Identify which cell holds the provided text, then report its (X, Y) central coordinate. 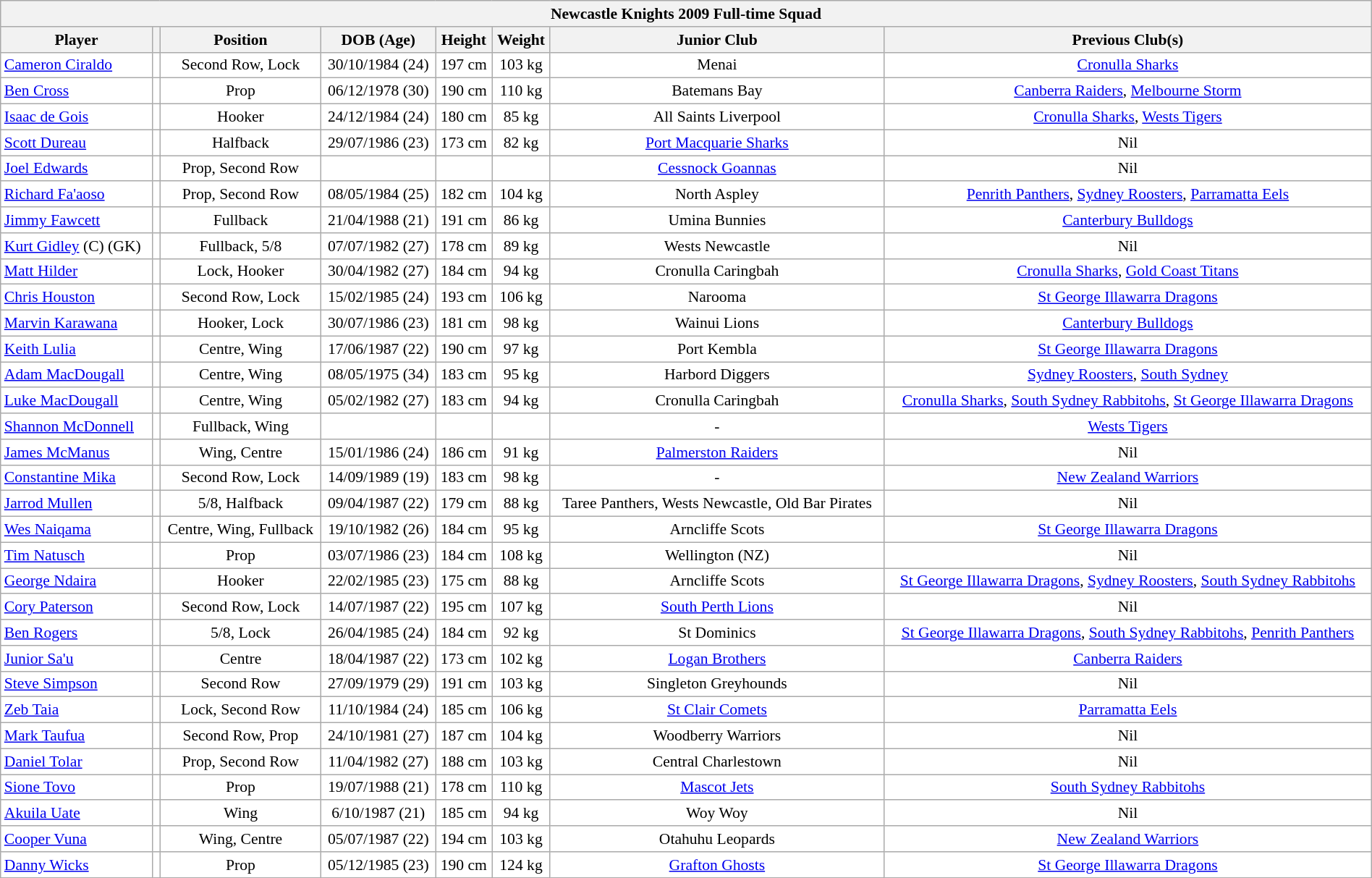
5/8, Lock (240, 633)
Otahuhu Leopards (717, 839)
Fullback, Wing (240, 426)
Mascot Jets (717, 788)
30/07/1986 (23) (378, 324)
Wing (240, 814)
Mark Taufua (77, 736)
St Clair Comets (717, 710)
Logan Brothers (717, 659)
24/12/1984 (24) (378, 117)
Singleton Greyhounds (717, 684)
Centre (240, 659)
21/04/1988 (21) (378, 220)
181 cm (464, 324)
197 cm (464, 65)
86 kg (521, 220)
Narooma (717, 297)
14/07/1987 (22) (378, 607)
Cronulla Sharks, Gold Coast Titans (1128, 271)
175 cm (464, 581)
Lock, Second Row (240, 710)
Wainui Lions (717, 324)
Cronulla Sharks, Wests Tigers (1128, 117)
Lock, Hooker (240, 271)
Halfback (240, 143)
Wests Newcastle (717, 246)
Woodberry Warriors (717, 736)
08/05/1984 (25) (378, 195)
Richard Fa'aoso (77, 195)
Central Charlestown (717, 761)
187 cm (464, 736)
194 cm (464, 839)
Isaac de Gois (77, 117)
St George Illawarra Dragons, South Sydney Rabbitohs, Penrith Panthers (1128, 633)
14/09/1989 (19) (378, 478)
Port Kembla (717, 349)
Daniel Tolar (77, 761)
5/8, Halfback (240, 504)
Position (240, 40)
08/05/1975 (34) (378, 375)
Ben Cross (77, 91)
09/04/1987 (22) (378, 504)
Sione Tovo (77, 788)
193 cm (464, 297)
180 cm (464, 117)
Shannon McDonnell (77, 426)
03/07/1986 (23) (378, 555)
07/07/1982 (27) (378, 246)
Newcastle Knights 2009 Full-time Squad (686, 14)
Cory Paterson (77, 607)
Second Row (240, 684)
Chris Houston (77, 297)
89 kg (521, 246)
George Ndaira (77, 581)
102 kg (521, 659)
92 kg (521, 633)
Jarrod Mullen (77, 504)
Sydney Roosters, South Sydney (1128, 375)
Wellington (NZ) (717, 555)
Cessnock Goannas (717, 169)
Taree Panthers, Wests Newcastle, Old Bar Pirates (717, 504)
Woy Woy (717, 814)
Centre, Wing, Fullback (240, 530)
Cronulla Sharks (1128, 65)
Port Macquarie Sharks (717, 143)
85 kg (521, 117)
Menai (717, 65)
Cameron Ciraldo (77, 65)
195 cm (464, 607)
Player (77, 40)
Joel Edwards (77, 169)
Cooper Vuna (77, 839)
24/10/1981 (27) (378, 736)
19/10/1982 (26) (378, 530)
27/09/1979 (29) (378, 684)
Canberra Raiders (1128, 659)
Wests Tigers (1128, 426)
St George Illawarra Dragons, Sydney Roosters, South Sydney Rabbitohs (1128, 581)
Ben Rogers (77, 633)
Adam MacDougall (77, 375)
124 kg (521, 865)
All Saints Liverpool (717, 117)
Zeb Taia (77, 710)
Parramatta Eels (1128, 710)
15/02/1985 (24) (378, 297)
Fullback, 5/8 (240, 246)
Steve Simpson (77, 684)
DOB (Age) (378, 40)
Keith Lulia (77, 349)
05/02/1982 (27) (378, 401)
15/01/1986 (24) (378, 452)
Second Row, Prop (240, 736)
Umina Bunnies (717, 220)
11/10/1984 (24) (378, 710)
Cronulla Sharks, South Sydney Rabbitohs, St George Illawarra Dragons (1128, 401)
29/07/1986 (23) (378, 143)
186 cm (464, 452)
Junior Sa'u (77, 659)
30/10/1984 (24) (378, 65)
Fullback (240, 220)
North Aspley (717, 195)
26/04/1985 (24) (378, 633)
18/04/1987 (22) (378, 659)
108 kg (521, 555)
Wes Naiqama (77, 530)
Grafton Ghosts (717, 865)
17/06/1987 (22) (378, 349)
Danny Wicks (77, 865)
05/12/1985 (23) (378, 865)
Marvin Karawana (77, 324)
19/07/1988 (21) (378, 788)
182 cm (464, 195)
188 cm (464, 761)
Scott Dureau (77, 143)
82 kg (521, 143)
Junior Club (717, 40)
179 cm (464, 504)
Akuila Uate (77, 814)
91 kg (521, 452)
97 kg (521, 349)
Hooker, Lock (240, 324)
Kurt Gidley (C) (GK) (77, 246)
Tim Natusch (77, 555)
6/10/1987 (21) (378, 814)
South Perth Lions (717, 607)
107 kg (521, 607)
Weight (521, 40)
30/04/1982 (27) (378, 271)
Constantine Mika (77, 478)
Matt Hilder (77, 271)
Luke MacDougall (77, 401)
Previous Club(s) (1128, 40)
South Sydney Rabbitohs (1128, 788)
James McManus (77, 452)
22/02/1985 (23) (378, 581)
06/12/1978 (30) (378, 91)
Batemans Bay (717, 91)
St Dominics (717, 633)
Penrith Panthers, Sydney Roosters, Parramatta Eels (1128, 195)
Canberra Raiders, Melbourne Storm (1128, 91)
Harbord Diggers (717, 375)
Jimmy Fawcett (77, 220)
Palmerston Raiders (717, 452)
Height (464, 40)
11/04/1982 (27) (378, 761)
05/07/1987 (22) (378, 839)
